Return [X, Y] of the center of cell containing provided text 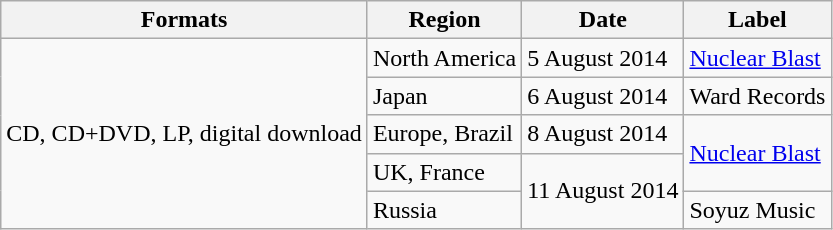
Europe, Brazil [444, 134]
Label [758, 20]
Formats [184, 20]
5 August 2014 [603, 58]
CD, CD+DVD, LP, digital download [184, 134]
Soyuz Music [758, 210]
Region [444, 20]
UK, France [444, 172]
11 August 2014 [603, 191]
6 August 2014 [603, 96]
North America [444, 58]
Ward Records [758, 96]
Date [603, 20]
Japan [444, 96]
Russia [444, 210]
8 August 2014 [603, 134]
